Pinpoint the cell where the given text exists, returning its [X, Y] midpoint coordinate. 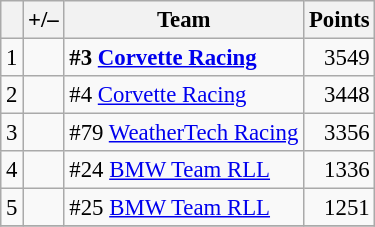
Team [184, 20]
3549 [340, 58]
#25 BMW Team RLL [184, 208]
+/– [44, 20]
3356 [340, 133]
1336 [340, 170]
#79 WeatherTech Racing [184, 133]
#3 Corvette Racing [184, 58]
4 [12, 170]
1 [12, 58]
3448 [340, 95]
1251 [340, 208]
5 [12, 208]
2 [12, 95]
3 [12, 133]
Points [340, 20]
#4 Corvette Racing [184, 95]
#24 BMW Team RLL [184, 170]
